Provide the (x, y) coordinate of the cell's center where the given text is located.  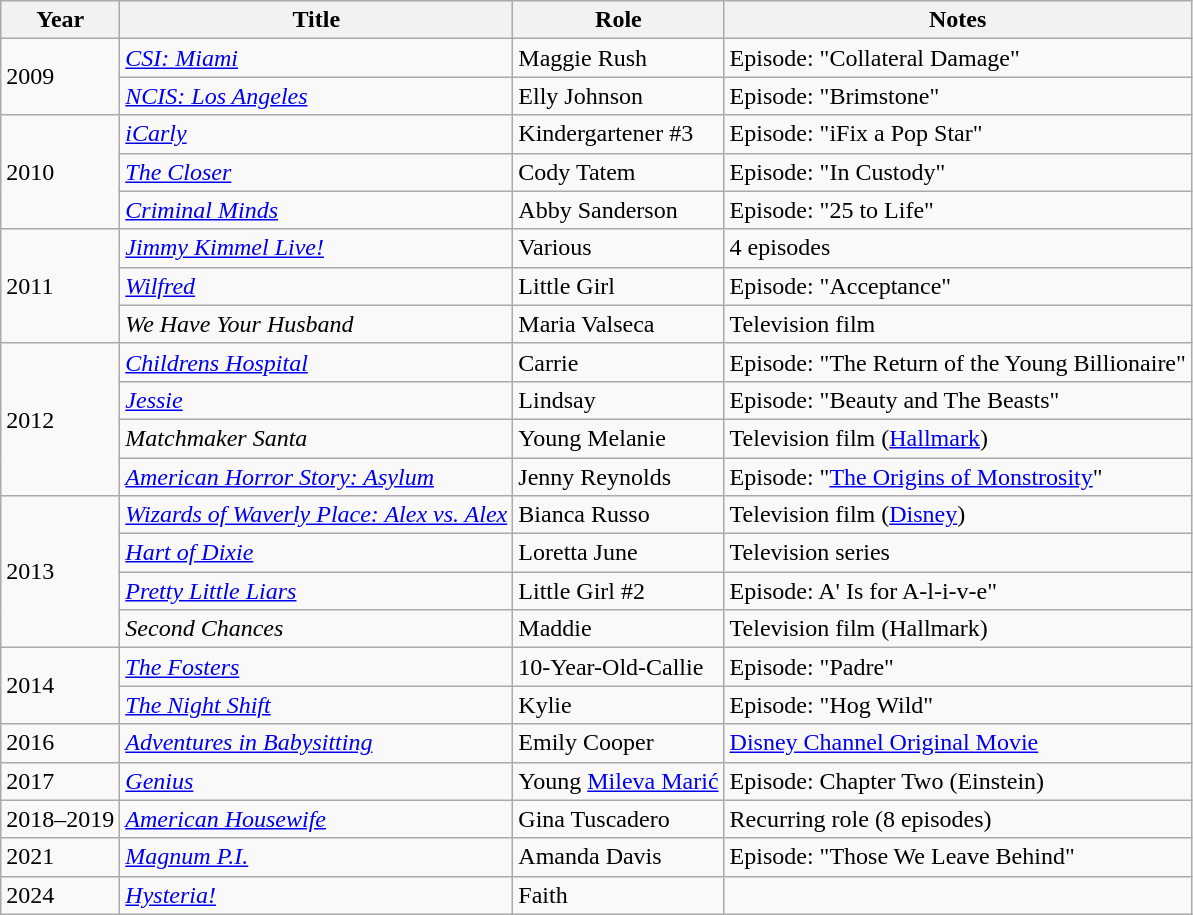
Wizards of Waverly Place: Alex vs. Alex (316, 515)
The Fosters (316, 667)
2011 (60, 286)
Pretty Little Liars (316, 591)
4 episodes (958, 248)
Little Girl (618, 286)
Maria Valseca (618, 324)
Episode: "The Origins of Monstrosity" (958, 477)
Lindsay (618, 400)
Television series (958, 553)
2024 (60, 895)
NCIS: Los Angeles (316, 96)
Episode: "Padre" (958, 667)
2009 (60, 77)
Jessie (316, 400)
Bianca Russo (618, 515)
2014 (60, 686)
Loretta June (618, 553)
Kylie (618, 705)
Episode: Chapter Two (Einstein) (958, 781)
Episode: "In Custody" (958, 172)
American Horror Story: Asylum (316, 477)
The Night Shift (316, 705)
Emily Cooper (618, 743)
Episode: "Beauty and The Beasts" (958, 400)
2010 (60, 172)
10-Year-Old-Callie (618, 667)
The Closer (316, 172)
Episode: "Those We Leave Behind" (958, 857)
2021 (60, 857)
Episode: "Hog Wild" (958, 705)
Matchmaker Santa (316, 438)
Jimmy Kimmel Live! (316, 248)
Episode: "25 to Life" (958, 210)
Episode: "Collateral Damage" (958, 58)
Adventures in Babysitting (316, 743)
2017 (60, 781)
Young Melanie (618, 438)
Criminal Minds (316, 210)
Little Girl #2 (618, 591)
Jenny Reynolds (618, 477)
Abby Sanderson (618, 210)
Television film (Disney) (958, 515)
2013 (60, 572)
Year (60, 20)
Episode: "The Return of the Young Billionaire" (958, 362)
American Housewife (316, 819)
2018–2019 (60, 819)
Title (316, 20)
Episode: A' Is for A-l-i-v-e" (958, 591)
Hart of Dixie (316, 553)
Hysteria! (316, 895)
Amanda Davis (618, 857)
Role (618, 20)
Notes (958, 20)
Gina Tuscadero (618, 819)
We Have Your Husband (316, 324)
Disney Channel Original Movie (958, 743)
Carrie (618, 362)
Recurring role (8 episodes) (958, 819)
2016 (60, 743)
Episode: "iFix a Pop Star" (958, 134)
Second Chances (316, 629)
2012 (60, 419)
Kindergartener #3 (618, 134)
Episode: "Acceptance" (958, 286)
Television film (958, 324)
CSI: Miami (316, 58)
Magnum P.I. (316, 857)
Maddie (618, 629)
Elly Johnson (618, 96)
Cody Tatem (618, 172)
Young Mileva Marić (618, 781)
Episode: "Brimstone" (958, 96)
Faith (618, 895)
Various (618, 248)
Genius (316, 781)
iCarly (316, 134)
Maggie Rush (618, 58)
Childrens Hospital (316, 362)
Wilfred (316, 286)
